Determine the (x, y) coordinate at the center of the cell enclosing the given text.  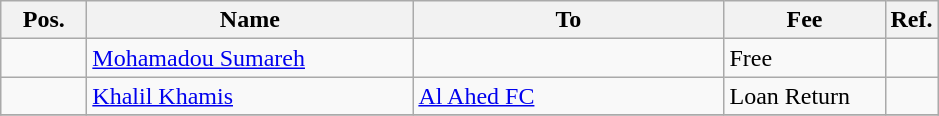
Free (804, 58)
Khalil Khamis (250, 96)
Fee (804, 20)
Loan Return (804, 96)
Name (250, 20)
To (568, 20)
Ref. (912, 20)
Pos. (44, 20)
Mohamadou Sumareh (250, 58)
Al Ahed FC (568, 96)
